Extract the (X, Y) coordinate from the center of the cell holding the provided text.  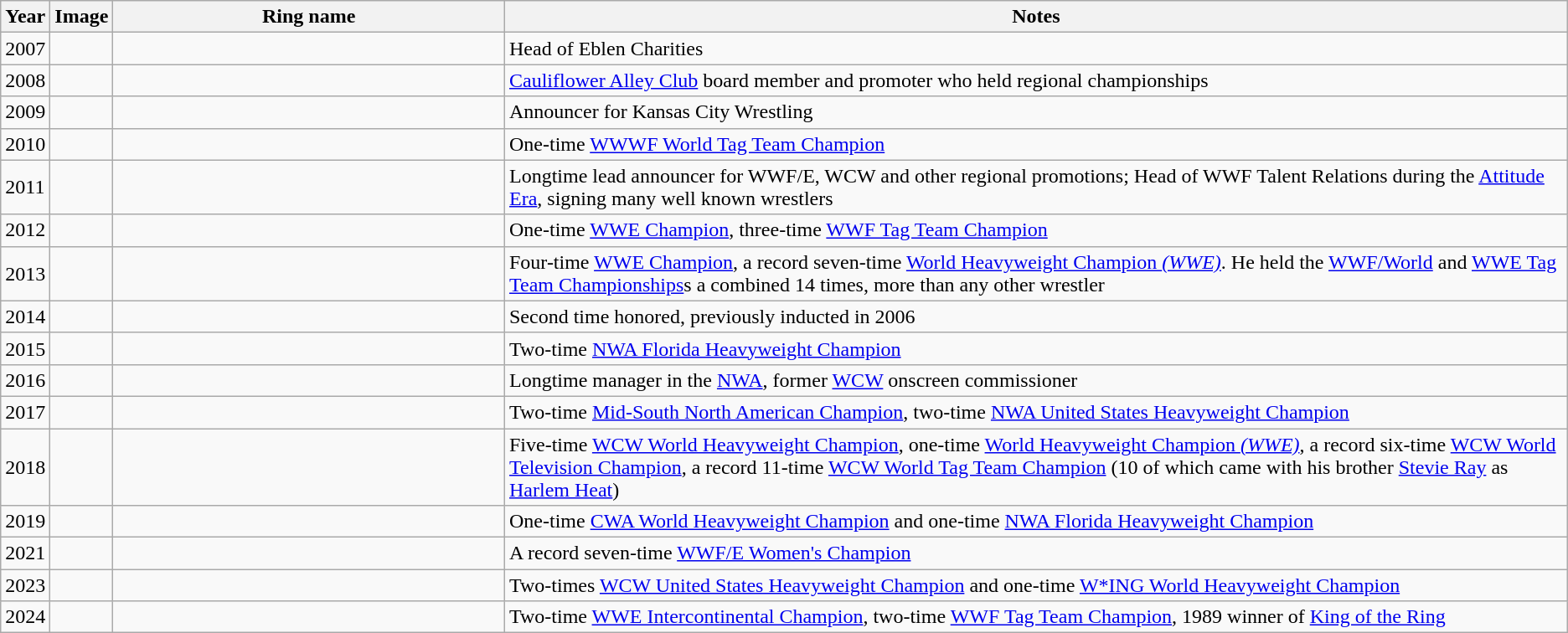
One-time CWA World Heavyweight Champion and one-time NWA Florida Heavyweight Champion (1035, 522)
Year (25, 17)
2017 (25, 412)
Cauliflower Alley Club board member and promoter who held regional championships (1035, 80)
2014 (25, 316)
Image (82, 17)
Two-time NWA Florida Heavyweight Champion (1035, 348)
Announcer for Kansas City Wrestling (1035, 112)
2010 (25, 144)
One-time WWE Champion, three-time WWF Tag Team Champion (1035, 230)
2023 (25, 585)
Longtime manager in the NWA, former WCW onscreen commissioner (1035, 380)
2013 (25, 273)
2019 (25, 522)
Notes (1035, 17)
2015 (25, 348)
Head of Eblen Charities (1035, 49)
2008 (25, 80)
Two-times WCW United States Heavyweight Champion and one-time W*ING World Heavyweight Champion (1035, 585)
Ring name (309, 17)
A record seven-time WWF/E Women's Champion (1035, 553)
2007 (25, 49)
Two-time WWE Intercontinental Champion, two-time WWF Tag Team Champion, 1989 winner of King of the Ring (1035, 617)
Second time honored, previously inducted in 2006 (1035, 316)
2024 (25, 617)
2021 (25, 553)
One-time WWWF World Tag Team Champion (1035, 144)
2018 (25, 467)
2009 (25, 112)
2012 (25, 230)
2011 (25, 188)
2016 (25, 380)
Two-time Mid-South North American Champion, two-time NWA United States Heavyweight Champion (1035, 412)
